Capture the cell that displays the provided text and extract its [X, Y] central coordinate. 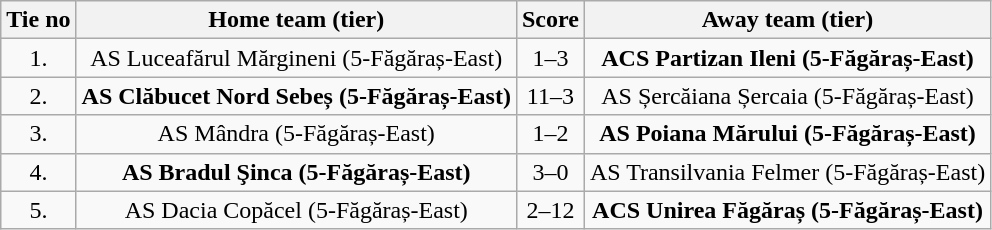
Home team (tier) [296, 20]
AS Șercăiana Șercaia (5-Făgăraș-East) [787, 96]
Score [550, 20]
AS Mândra (5-Făgăraș-East) [296, 134]
AS Poiana Mărului (5-Făgăraș-East) [787, 134]
AS Transilvania Felmer (5-Făgăraș-East) [787, 172]
11–3 [550, 96]
1–2 [550, 134]
5. [38, 210]
3. [38, 134]
Tie no [38, 20]
1. [38, 58]
AS Luceafărul Mărgineni (5-Făgăraș-East) [296, 58]
2. [38, 96]
1–3 [550, 58]
2–12 [550, 210]
4. [38, 172]
AS Dacia Copăcel (5-Făgăraș-East) [296, 210]
ACS Partizan Ileni (5-Făgăraș-East) [787, 58]
3–0 [550, 172]
ACS Unirea Făgăraș (5-Făgăraș-East) [787, 210]
Away team (tier) [787, 20]
AS Bradul Şinca (5-Făgăraș-East) [296, 172]
AS Clăbucet Nord Sebeș (5-Făgăraș-East) [296, 96]
